Return the (x, y) coordinate for the center point of the cell that contains the specified text.  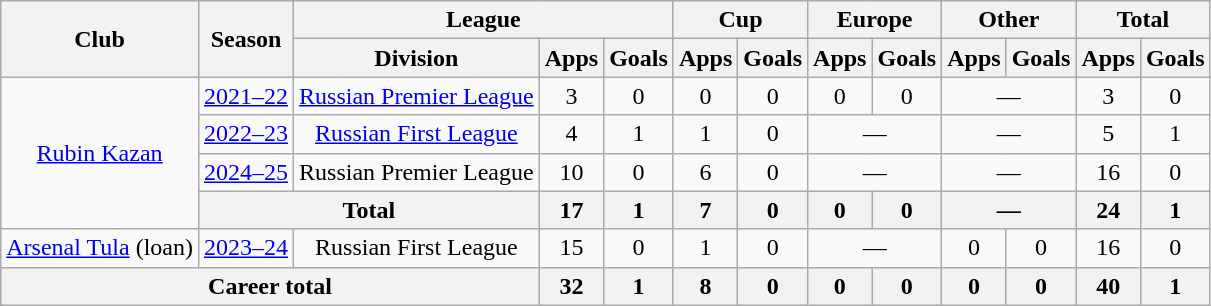
17 (571, 210)
Arsenal Tula (loan) (100, 248)
32 (571, 286)
2024–25 (246, 172)
40 (1108, 286)
Other (1009, 20)
15 (571, 248)
8 (705, 286)
6 (705, 172)
Division (417, 58)
2021–22 (246, 96)
Season (246, 39)
Rubin Kazan (100, 153)
Cup (740, 20)
Career total (270, 286)
League (484, 20)
4 (571, 134)
2023–24 (246, 248)
10 (571, 172)
24 (1108, 210)
Club (100, 39)
Europe (875, 20)
2022–23 (246, 134)
7 (705, 210)
5 (1108, 134)
